For the text-containing cell, return its midpoint in (x, y) coordinate format. 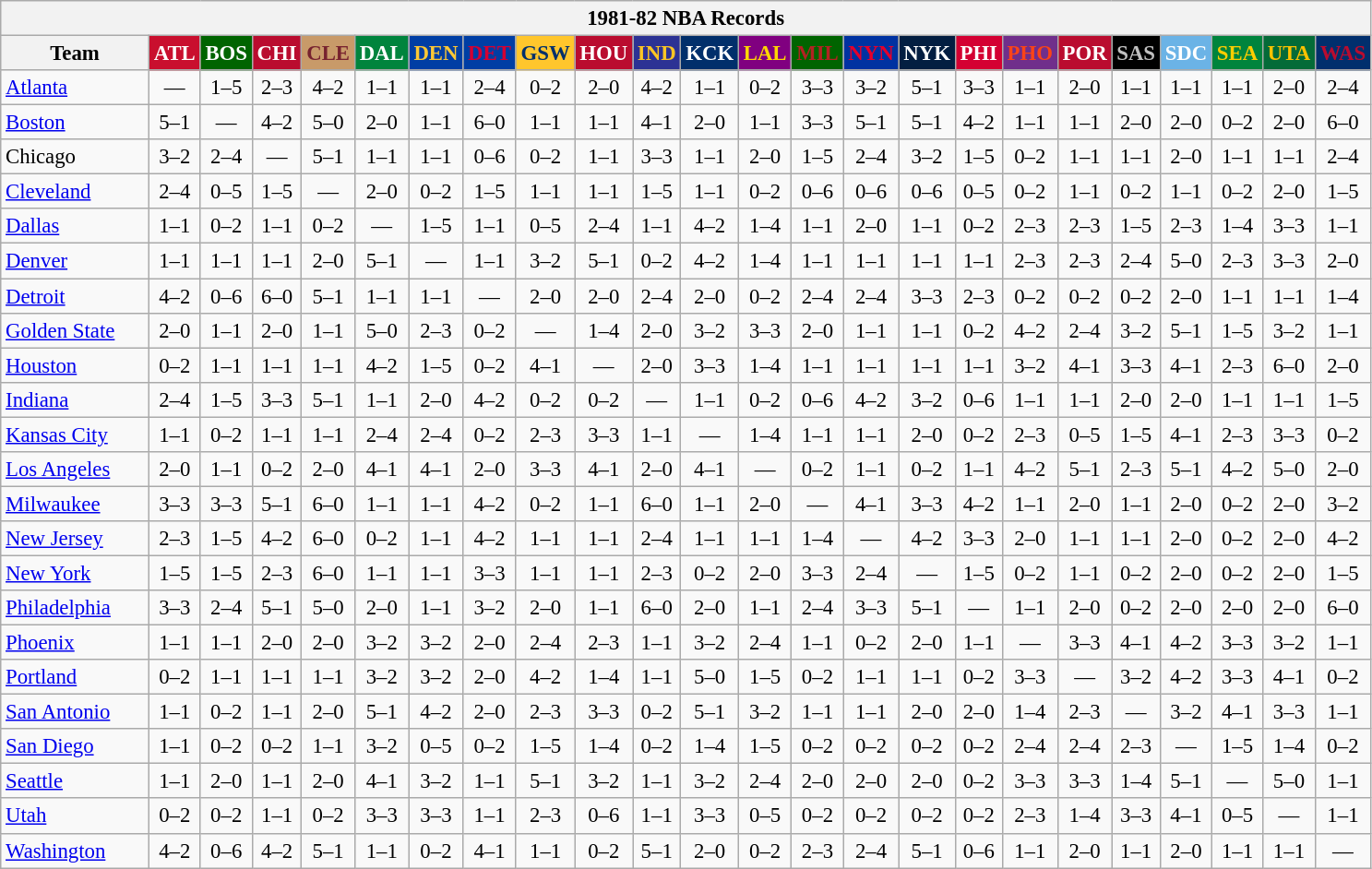
HOU (603, 54)
Atlanta (76, 88)
ATL (174, 54)
Washington (76, 851)
San Antonio (76, 712)
NYN (871, 54)
DAL (382, 54)
GSW (545, 54)
Portland (76, 677)
Cleveland (76, 192)
San Diego (76, 746)
Indiana (76, 399)
POR (1085, 54)
IND (657, 54)
Denver (76, 261)
Houston (76, 365)
Golden State (76, 330)
SAS (1136, 54)
Los Angeles (76, 470)
SDC (1186, 54)
New York (76, 573)
CHI (277, 54)
PHI (978, 54)
CLE (328, 54)
LAL (764, 54)
Phoenix (76, 643)
Milwaukee (76, 504)
1981-82 NBA Records (686, 18)
Team (76, 54)
MIL (817, 54)
Detroit (76, 296)
DEN (435, 54)
Boston (76, 123)
Chicago (76, 157)
PHO (1030, 54)
SEA (1238, 54)
Kansas City (76, 434)
New Jersey (76, 539)
Philadelphia (76, 608)
NYK (926, 54)
Seattle (76, 781)
Dallas (76, 226)
WAS (1342, 54)
DET (489, 54)
KCK (710, 54)
BOS (226, 54)
UTA (1288, 54)
Utah (76, 816)
